Find where the given text appears and provide that cell's center as [X, Y] coordinate. 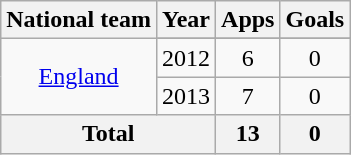
Apps [248, 20]
2012 [186, 58]
England [79, 77]
Total [108, 134]
National team [79, 20]
13 [248, 134]
6 [248, 58]
Year [186, 20]
7 [248, 96]
Goals [315, 20]
2013 [186, 96]
